Detect which cell encompasses the target text, then output its [x, y] center coordinate. 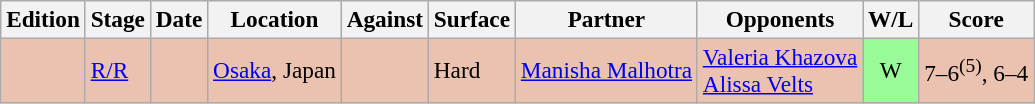
Partner [606, 19]
Valeria Khazova Alissa Velts [780, 70]
Osaka, Japan [275, 70]
Edition [44, 19]
Hard [472, 70]
W/L [891, 19]
W [891, 70]
Score [976, 19]
Date [178, 19]
7–6(5), 6–4 [976, 70]
R/R [118, 70]
Manisha Malhotra [606, 70]
Opponents [780, 19]
Stage [118, 19]
Location [275, 19]
Against [384, 19]
Surface [472, 19]
